Return [X, Y] of the center of cell containing provided text 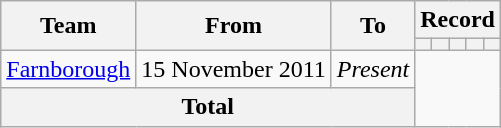
Team [68, 26]
Farnborough [68, 69]
To [372, 26]
15 November 2011 [234, 69]
Record [458, 20]
Total [208, 107]
Present [372, 69]
From [234, 26]
